Determine the (x, y) coordinate at the center of the cell enclosing the given text.  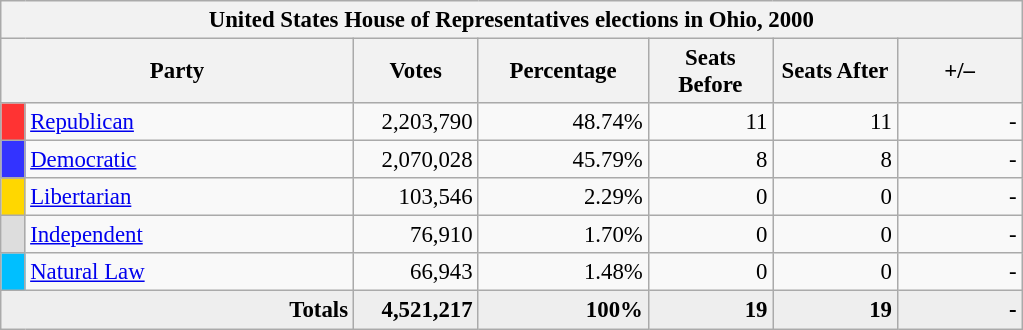
48.74% (563, 122)
4,521,217 (416, 310)
1.70% (563, 235)
Seats After (836, 72)
45.79% (563, 160)
Votes (416, 72)
2,070,028 (416, 160)
2.29% (563, 197)
1.48% (563, 273)
76,910 (416, 235)
66,943 (416, 273)
+/– (960, 72)
Independent (189, 235)
Percentage (563, 72)
United States House of Representatives elections in Ohio, 2000 (512, 20)
Natural Law (189, 273)
Republican (189, 122)
Democratic (189, 160)
Seats Before (710, 72)
103,546 (416, 197)
100% (563, 310)
Libertarian (189, 197)
2,203,790 (416, 122)
Totals (178, 310)
Party (178, 72)
